Find where the given text appears and provide that cell's center as (x, y) coordinate. 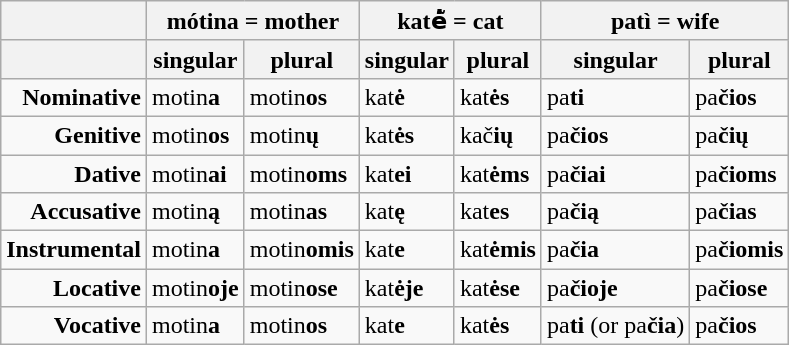
motinai (195, 173)
pačiose (740, 288)
Locative (74, 288)
katė (406, 97)
katei (406, 173)
Vocative (74, 326)
pačiai (615, 173)
Dative (74, 173)
kates (498, 212)
Nominative (74, 97)
pačiomis (740, 250)
motinomis (302, 250)
pačią (615, 212)
Accusative (74, 212)
pati (or pačia) (615, 326)
katėmis (498, 250)
motinoje (195, 288)
pačias (740, 212)
katėse (498, 288)
motinoms (302, 173)
Genitive (74, 135)
katė̃ = cat (450, 21)
katę (406, 212)
pačioje (615, 288)
Instrumental (74, 250)
motinose (302, 288)
motinas (302, 212)
katėms (498, 173)
pačioms (740, 173)
patì = wife (664, 21)
motinų (302, 135)
pačių (740, 135)
mótina = mother (252, 21)
motiną (195, 212)
pati (615, 97)
katėje (406, 288)
pačia (615, 250)
kačių (498, 135)
